Determine the [x, y] coordinate at the center of the cell enclosing the given text.  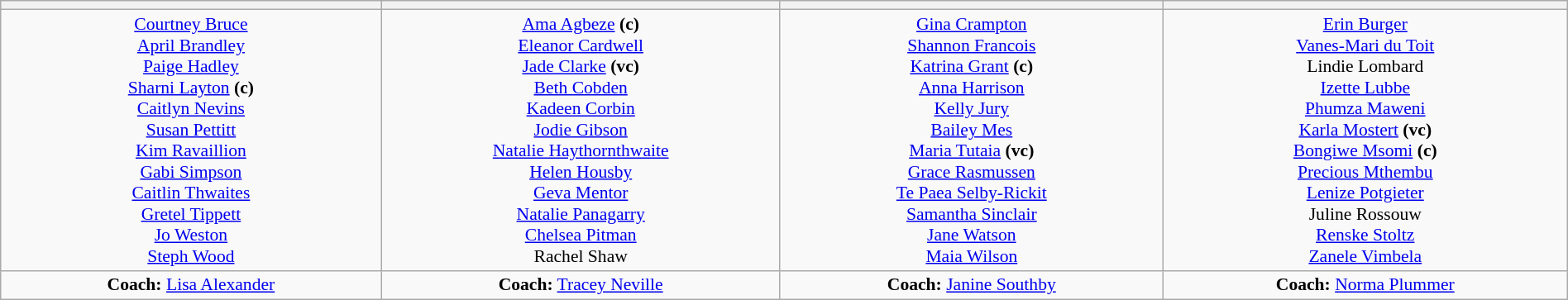
Coach: Tracey Neville [581, 285]
Coach: Lisa Alexander [191, 285]
Coach: Janine Southby [971, 285]
Coach: Norma Plummer [1365, 285]
